Pinpoint the cell where the given text exists, returning its [X, Y] midpoint coordinate. 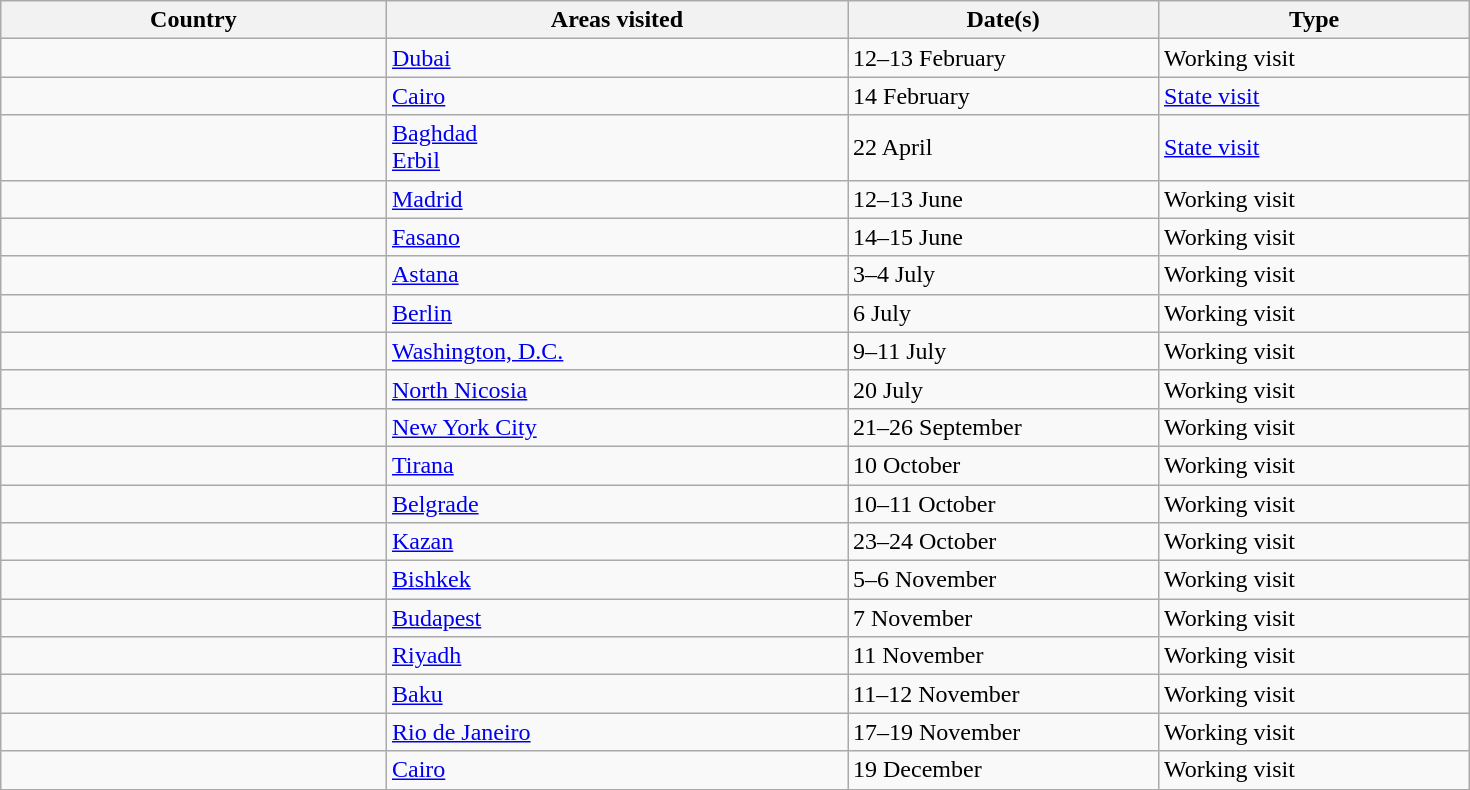
Kazan [616, 542]
Madrid [616, 199]
Date(s) [1004, 20]
14 February [1004, 96]
New York City [616, 427]
Dubai [616, 58]
21–26 September [1004, 427]
3–4 July [1004, 275]
19 December [1004, 770]
11–12 November [1004, 694]
7 November [1004, 618]
22 April [1004, 148]
Budapest [616, 618]
23–24 October [1004, 542]
10 October [1004, 465]
Type [1314, 20]
Bishkek [616, 580]
12–13 February [1004, 58]
14–15 June [1004, 237]
North Nicosia [616, 389]
10–11 October [1004, 503]
Riyadh [616, 656]
Berlin [616, 313]
17–19 November [1004, 732]
5–6 November [1004, 580]
Areas visited [616, 20]
Country [193, 20]
Rio de Janeiro [616, 732]
11 November [1004, 656]
20 July [1004, 389]
Fasano [616, 237]
12–13 June [1004, 199]
Baku [616, 694]
Washington, D.C. [616, 351]
9–11 July [1004, 351]
6 July [1004, 313]
BaghdadErbil [616, 148]
Belgrade [616, 503]
Astana [616, 275]
Tirana [616, 465]
